From the cell containing the given text, extract its center point as [x, y] coordinate. 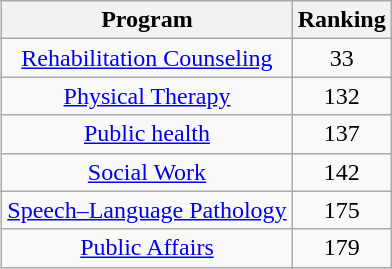
Program [147, 20]
Public health [147, 134]
142 [342, 172]
132 [342, 96]
Physical Therapy [147, 96]
175 [342, 210]
Ranking [342, 20]
Rehabilitation Counseling [147, 58]
Speech–Language Pathology [147, 210]
Social Work [147, 172]
Public Affairs [147, 248]
179 [342, 248]
137 [342, 134]
33 [342, 58]
